Extract the [X, Y] coordinate from the center of the cell holding the provided text.  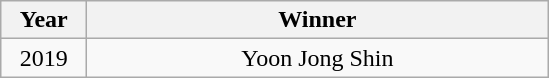
Yoon Jong Shin [318, 58]
Winner [318, 20]
2019 [44, 58]
Year [44, 20]
